Identify which cell holds the provided text, then report its (X, Y) central coordinate. 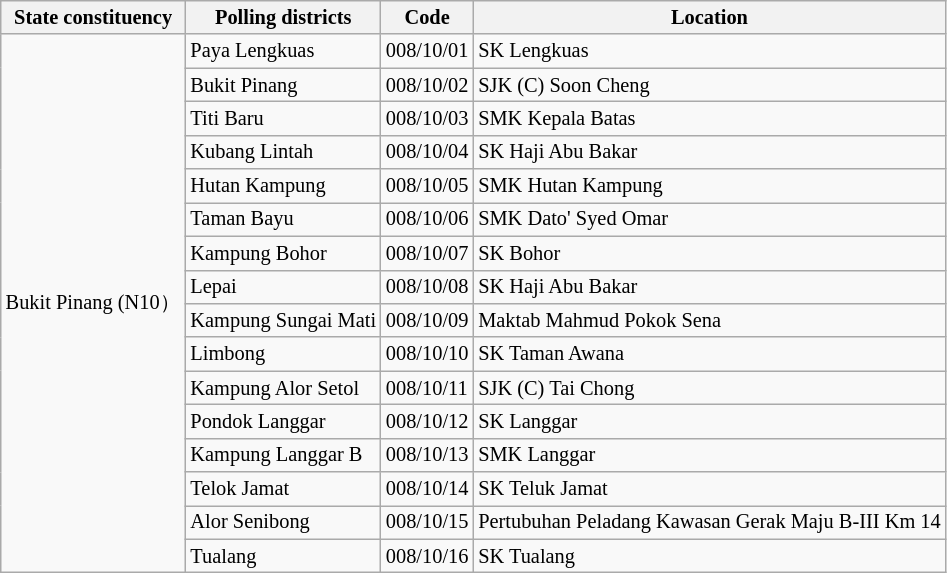
008/10/05 (427, 186)
SK Tualang (709, 556)
Code (427, 17)
Kampung Sungai Mati (282, 320)
Paya Lengkuas (282, 51)
Kampung Bohor (282, 253)
SJK (C) Soon Cheng (709, 85)
Limbong (282, 354)
SMK Langgar (709, 455)
Kampung Langgar B (282, 455)
Telok Jamat (282, 489)
008/10/15 (427, 522)
Bukit Pinang (282, 85)
SK Lengkuas (709, 51)
Kampung Alor Setol (282, 388)
Hutan Kampung (282, 186)
SK Bohor (709, 253)
Location (709, 17)
008/10/06 (427, 219)
Taman Bayu (282, 219)
Alor Senibong (282, 522)
008/10/08 (427, 287)
008/10/13 (427, 455)
Tualang (282, 556)
008/10/16 (427, 556)
008/10/07 (427, 253)
Polling districts (282, 17)
SK Teluk Jamat (709, 489)
008/10/12 (427, 421)
Pondok Langgar (282, 421)
008/10/10 (427, 354)
008/10/14 (427, 489)
Maktab Mahmud Pokok Sena (709, 320)
008/10/01 (427, 51)
State constituency (94, 17)
008/10/11 (427, 388)
SMK Hutan Kampung (709, 186)
SJK (C) Tai Chong (709, 388)
008/10/02 (427, 85)
Bukit Pinang (N10） (94, 303)
Pertubuhan Peladang Kawasan Gerak Maju B-III Km 14 (709, 522)
SK Langgar (709, 421)
008/10/03 (427, 118)
008/10/04 (427, 152)
Lepai (282, 287)
SK Taman Awana (709, 354)
008/10/09 (427, 320)
SMK Dato' Syed Omar (709, 219)
Kubang Lintah (282, 152)
Titi Baru (282, 118)
SMK Kepala Batas (709, 118)
